Detect which cell encompasses the target text, then output its (X, Y) center coordinate. 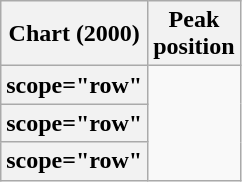
Peakposition (194, 34)
Chart (2000) (74, 34)
